Determine the (X, Y) coordinate at the center of the cell enclosing the given text.  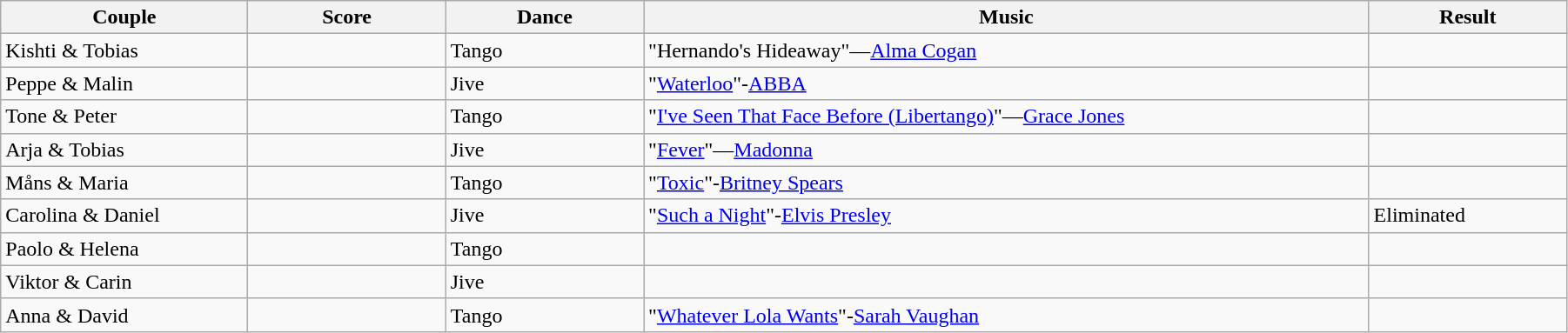
"Hernando's Hideaway"—Alma Cogan (1007, 50)
Kishti & Tobias (124, 50)
Arja & Tobias (124, 150)
Peppe & Malin (124, 83)
"Such a Night"-Elvis Presley (1007, 216)
Tone & Peter (124, 117)
Anna & David (124, 315)
"I've Seen That Face Before (Libertango)"—Grace Jones (1007, 117)
Paolo & Helena (124, 249)
"Toxic"-Britney Spears (1007, 183)
Music (1007, 17)
Carolina & Daniel (124, 216)
"Waterloo"-ABBA (1007, 83)
Eliminated (1467, 216)
Couple (124, 17)
"Fever"—Madonna (1007, 150)
Måns & Maria (124, 183)
Viktor & Carin (124, 282)
Dance (545, 17)
"Whatever Lola Wants"-Sarah Vaughan (1007, 315)
Result (1467, 17)
Score (346, 17)
